Detect which cell encompasses the target text, then output its (X, Y) center coordinate. 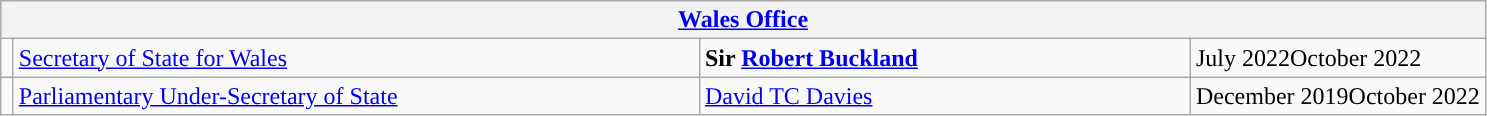
December 2019October 2022 (1338, 96)
Sir Robert Buckland (944, 58)
David TC Davies (944, 96)
July 2022October 2022 (1338, 58)
Wales Office (744, 20)
Secretary of State for Wales (356, 58)
Parliamentary Under-Secretary of State (356, 96)
